Search for the cell housing the specified text and yield its [x, y] center coordinate. 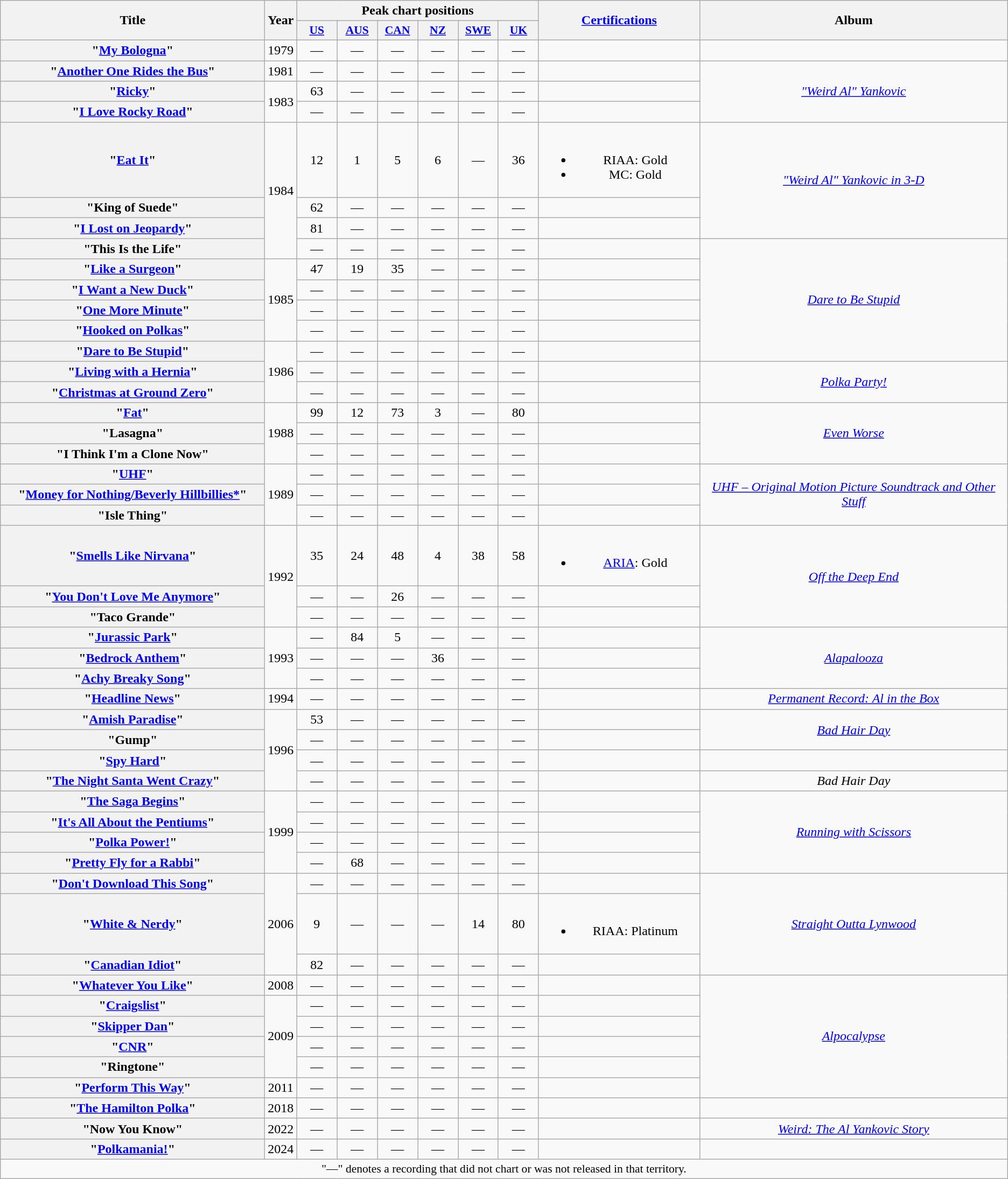
1994 [281, 699]
Album [853, 20]
1985 [281, 300]
Straight Outta Lynwood [853, 924]
CAN [397, 31]
2022 [281, 1128]
"One More Minute" [132, 310]
47 [317, 269]
UK [518, 31]
"The Saga Begins" [132, 801]
"Spy Hard" [132, 760]
"Ringtone" [132, 1067]
99 [317, 412]
84 [358, 637]
2009 [281, 1036]
"Isle Thing" [132, 515]
"I Think I'm a Clone Now" [132, 454]
"Achy Breaky Song" [132, 678]
"Weird Al" Yankovic in 3-D [853, 180]
"CNR" [132, 1047]
"My Bologna" [132, 50]
2018 [281, 1108]
"Living with a Hernia" [132, 371]
1999 [281, 832]
"Eat It" [132, 160]
Alpocalypse [853, 1036]
2011 [281, 1087]
24 [358, 556]
"Don't Download This Song" [132, 883]
UHF – Original Motion Picture Soundtrack and Other Stuff [853, 495]
SWE [478, 31]
Dare to Be Stupid [853, 300]
2024 [281, 1149]
"Another One Rides the Bus" [132, 71]
26 [397, 596]
Permanent Record: Al in the Box [853, 699]
"Headline News" [132, 699]
"Polkamania!" [132, 1149]
"Canadian Idiot" [132, 965]
9 [317, 924]
"—" denotes a recording that did not chart or was not released in that territory. [504, 1169]
2006 [281, 924]
1981 [281, 71]
Off the Deep End [853, 576]
73 [397, 412]
63 [317, 92]
1983 [281, 102]
ARIA: Gold [619, 556]
1986 [281, 371]
"Ricky" [132, 92]
Title [132, 20]
"Christmas at Ground Zero" [132, 392]
Peak chart positions [418, 11]
1996 [281, 750]
"Whatever You Like" [132, 985]
"Polka Power!" [132, 843]
"UHF" [132, 474]
"Lasagna" [132, 433]
3 [438, 412]
Even Worse [853, 433]
4 [438, 556]
"Weird Al" Yankovic [853, 91]
RIAA: Platinum [619, 924]
81 [317, 228]
US [317, 31]
48 [397, 556]
1989 [281, 495]
6 [438, 160]
AUS [358, 31]
"The Night Santa Went Crazy" [132, 781]
1988 [281, 433]
"Now You Know" [132, 1128]
"Craigslist" [132, 1006]
1984 [281, 191]
"Taco Grande" [132, 617]
"Dare to Be Stupid" [132, 351]
58 [518, 556]
53 [317, 719]
"Bedrock Anthem" [132, 658]
Alapalooza [853, 658]
NZ [438, 31]
Certifications [619, 20]
"Money for Nothing/Beverly Hillbillies*" [132, 495]
"Perform This Way" [132, 1087]
82 [317, 965]
1 [358, 160]
"It's All About the Pentiums" [132, 822]
19 [358, 269]
Polka Party! [853, 382]
Weird: The Al Yankovic Story [853, 1128]
"I Love Rocky Road" [132, 112]
"Fat" [132, 412]
"Amish Paradise" [132, 719]
1979 [281, 50]
"The Hamilton Polka" [132, 1108]
"King of Suede" [132, 208]
"White & Nerdy" [132, 924]
"This Is the Life" [132, 249]
62 [317, 208]
"Jurassic Park" [132, 637]
38 [478, 556]
14 [478, 924]
1993 [281, 658]
"Gump" [132, 740]
"Skipper Dan" [132, 1026]
"Smells Like Nirvana" [132, 556]
"Pretty Fly for a Rabbi" [132, 863]
RIAA: GoldMC: Gold [619, 160]
"I Lost on Jeopardy" [132, 228]
1992 [281, 576]
"Like a Surgeon" [132, 269]
Year [281, 20]
"Hooked on Polkas" [132, 331]
68 [358, 863]
"You Don't Love Me Anymore" [132, 596]
"I Want a New Duck" [132, 290]
Running with Scissors [853, 832]
2008 [281, 985]
